Identify which cell holds the provided text, then report its [X, Y] central coordinate. 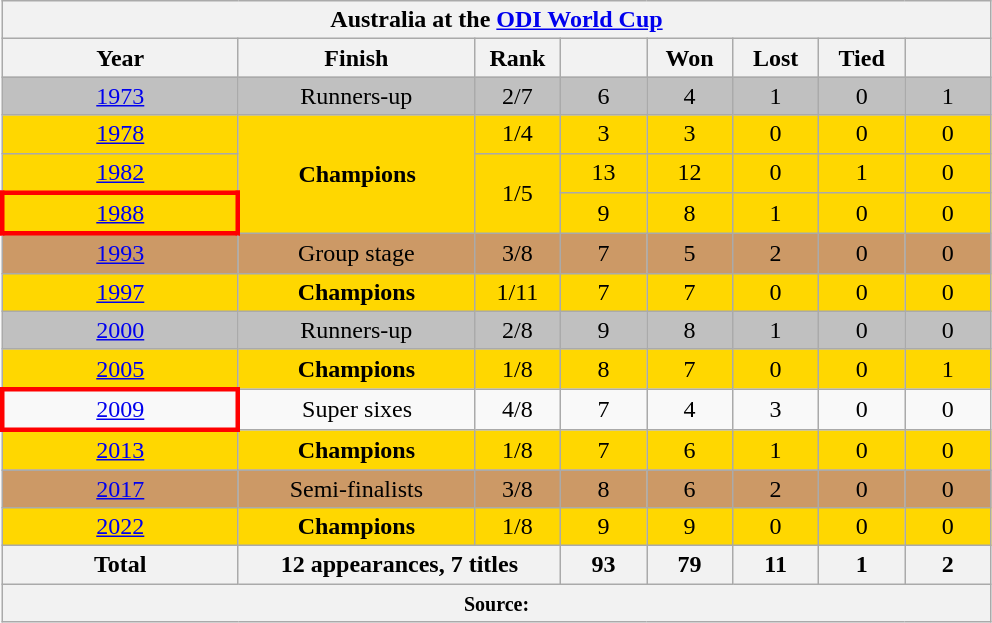
2/7 [517, 96]
Year [120, 58]
4/8 [517, 410]
Total [120, 565]
1/4 [517, 134]
Won [689, 58]
Finish [356, 58]
1/5 [517, 194]
Rank [517, 58]
1/11 [517, 292]
1978 [120, 134]
2022 [120, 527]
93 [603, 565]
Australia at the ODI World Cup [496, 20]
Super sixes [356, 410]
12 appearances, 7 titles [399, 565]
2017 [120, 489]
79 [689, 565]
Semi-finalists [356, 489]
2009 [120, 410]
Group stage [356, 254]
Tied [862, 58]
Source: [496, 603]
Lost [776, 58]
1988 [120, 214]
2005 [120, 369]
1973 [120, 96]
2000 [120, 330]
13 [603, 173]
12 [689, 173]
2013 [120, 450]
1993 [120, 254]
1982 [120, 173]
11 [776, 565]
1997 [120, 292]
5 [689, 254]
2/8 [517, 330]
